Pinpoint the cell where the given text exists, returning its [X, Y] midpoint coordinate. 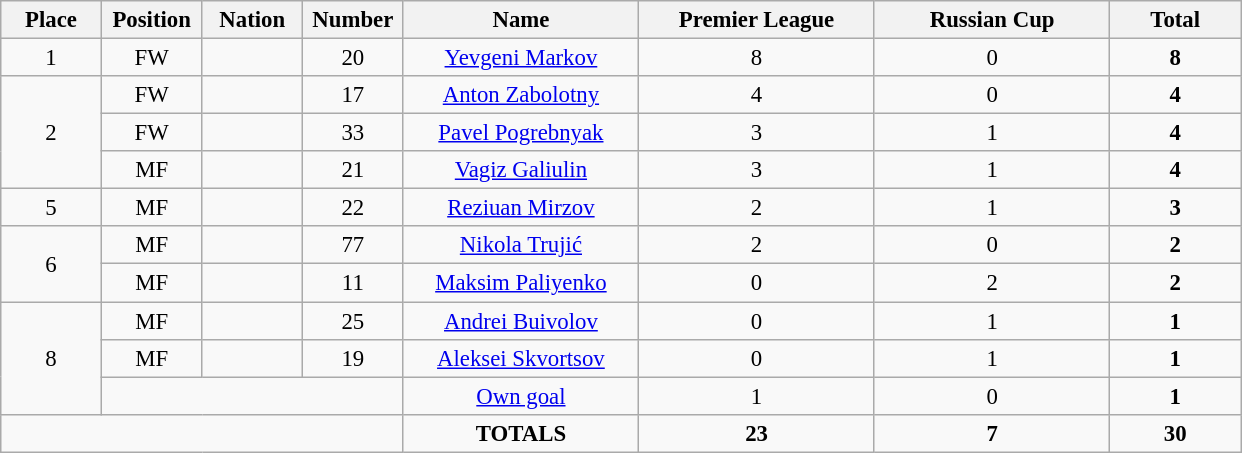
Number [354, 20]
30 [1176, 433]
Premier League [757, 20]
Pavel Pogrebnyak [521, 133]
11 [354, 283]
Maksim Paliyenko [521, 283]
22 [354, 208]
Anton Zabolotny [521, 95]
Total [1176, 20]
Reziuan Mirzov [521, 208]
25 [354, 321]
Vagiz Galiulin [521, 170]
Nation [252, 20]
5 [52, 208]
Nikola Trujić [521, 245]
Aleksei Skvortsov [521, 358]
23 [757, 433]
Yevgeni Markov [521, 58]
Andrei Buivolov [521, 321]
33 [354, 133]
21 [354, 170]
17 [354, 95]
7 [992, 433]
Own goal [521, 396]
Place [52, 20]
6 [52, 264]
Name [521, 20]
Position [152, 20]
20 [354, 58]
Russian Cup [992, 20]
77 [354, 245]
19 [354, 358]
TOTALS [521, 433]
